Find where the given text appears and provide that cell's center as (X, Y) coordinate. 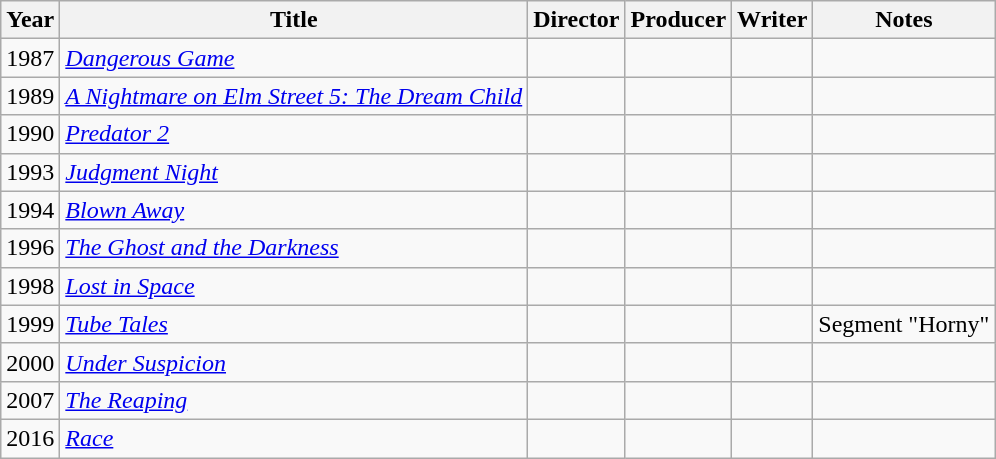
Producer (678, 20)
Dangerous Game (294, 58)
1994 (30, 210)
Tube Tales (294, 324)
Race (294, 438)
Lost in Space (294, 286)
Director (576, 20)
2000 (30, 362)
Title (294, 20)
A Nightmare on Elm Street 5: The Dream Child (294, 96)
1999 (30, 324)
Writer (772, 20)
The Reaping (294, 400)
2007 (30, 400)
Under Suspicion (294, 362)
1987 (30, 58)
1993 (30, 172)
1989 (30, 96)
Segment "Horny" (904, 324)
1996 (30, 248)
Year (30, 20)
Notes (904, 20)
Judgment Night (294, 172)
1990 (30, 134)
1998 (30, 286)
2016 (30, 438)
Predator 2 (294, 134)
The Ghost and the Darkness (294, 248)
Blown Away (294, 210)
